Scan for the cell matching the given text and deliver its (X, Y) coordinate at center. 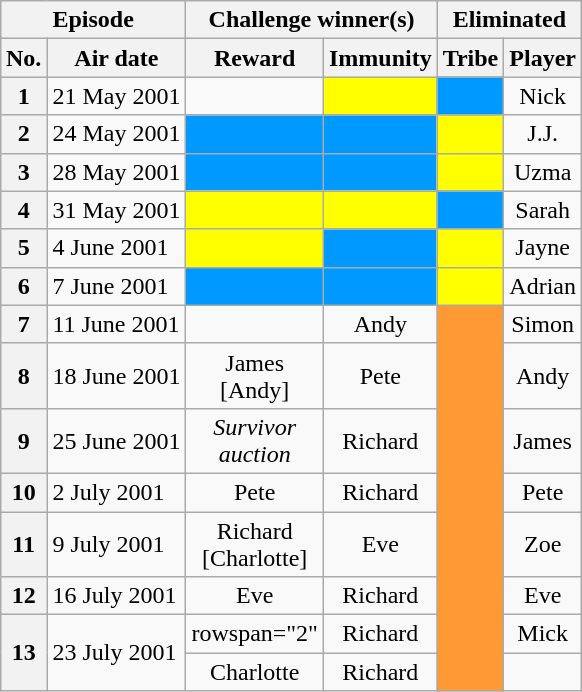
21 May 2001 (116, 96)
Immunity (380, 58)
Jayne (543, 248)
10 (23, 492)
23 July 2001 (116, 653)
Zoe (543, 544)
3 (23, 172)
James[Andy] (255, 376)
Challenge winner(s) (312, 20)
7 (23, 324)
Tribe (470, 58)
11 (23, 544)
2 July 2001 (116, 492)
2 (23, 134)
16 July 2001 (116, 596)
Adrian (543, 286)
Air date (116, 58)
5 (23, 248)
Player (543, 58)
13 (23, 653)
4 June 2001 (116, 248)
Nick (543, 96)
Episode (92, 20)
1 (23, 96)
Mick (543, 634)
18 June 2001 (116, 376)
11 June 2001 (116, 324)
rowspan="2" (255, 634)
No. (23, 58)
Richard[Charlotte] (255, 544)
9 (23, 440)
Reward (255, 58)
28 May 2001 (116, 172)
Sarah (543, 210)
25 June 2001 (116, 440)
Survivorauction (255, 440)
Uzma (543, 172)
Eliminated (509, 20)
8 (23, 376)
J.J. (543, 134)
9 July 2001 (116, 544)
4 (23, 210)
6 (23, 286)
7 June 2001 (116, 286)
24 May 2001 (116, 134)
12 (23, 596)
James (543, 440)
Simon (543, 324)
31 May 2001 (116, 210)
Charlotte (255, 672)
